For the text-containing cell, return its midpoint in (X, Y) coordinate format. 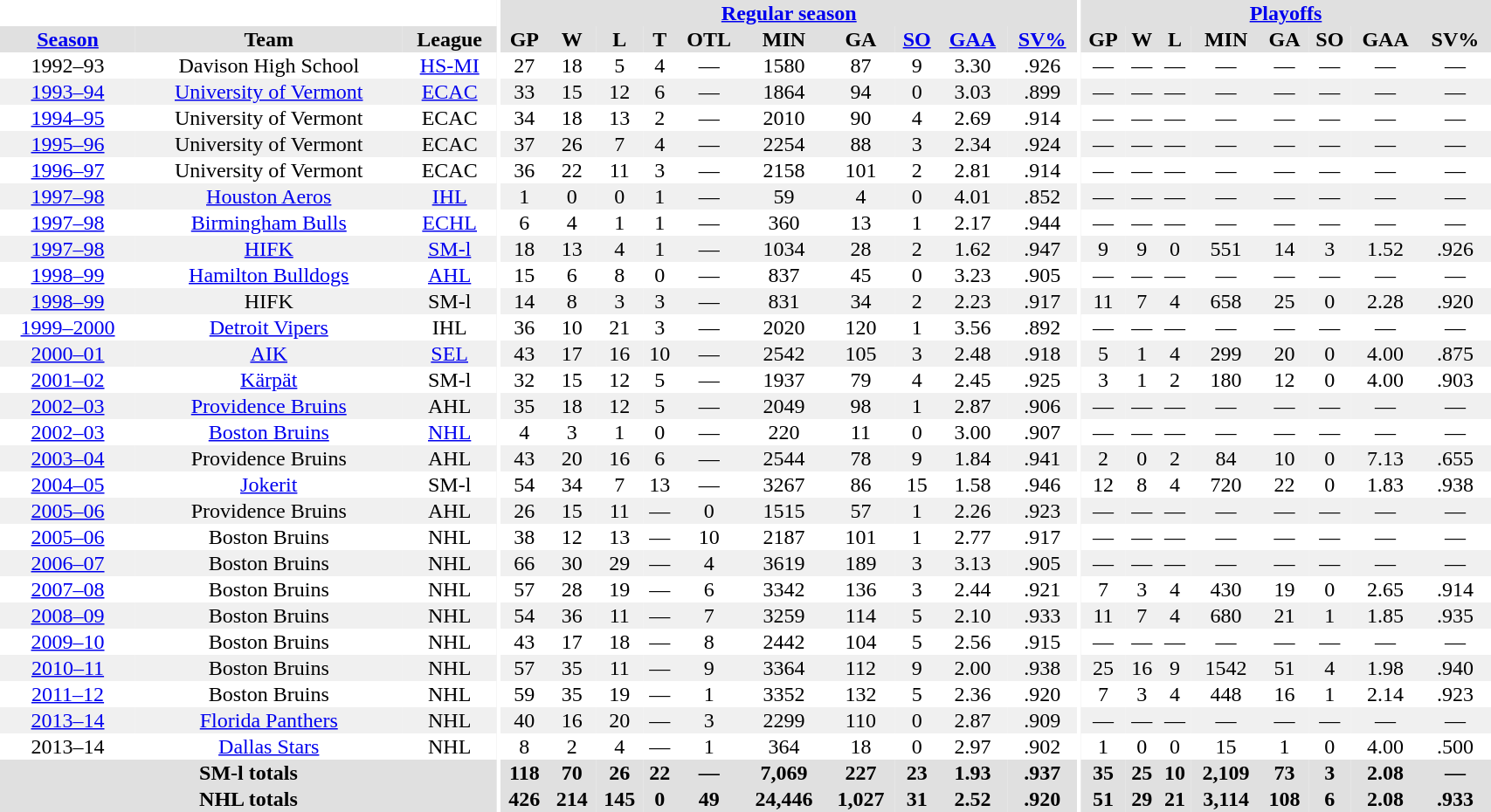
2007–08 (68, 589)
110 (861, 720)
27 (524, 65)
2004–05 (68, 485)
Florida Panthers (269, 720)
227 (861, 773)
Kärpät (269, 380)
2.23 (973, 301)
.907 (1043, 432)
.947 (1043, 249)
2010 (783, 118)
299 (1226, 354)
2.97 (973, 747)
3.30 (973, 65)
73 (1284, 773)
2.65 (1385, 589)
37 (524, 144)
180 (1226, 380)
1.85 (1385, 616)
2542 (783, 354)
1995–96 (68, 144)
132 (861, 694)
1992–93 (68, 65)
Team (269, 39)
3364 (783, 668)
2544 (783, 458)
2.14 (1385, 694)
837 (783, 275)
2.17 (973, 223)
3.03 (973, 92)
98 (861, 406)
SEL (449, 354)
2.36 (973, 694)
2010–11 (68, 668)
1993–94 (68, 92)
1.58 (973, 485)
League (449, 39)
7,069 (783, 773)
2011–12 (68, 694)
.875 (1455, 354)
.924 (1043, 144)
105 (861, 354)
AIK (269, 354)
2.77 (973, 537)
551 (1226, 249)
Playoffs (1286, 13)
426 (524, 799)
364 (783, 747)
86 (861, 485)
87 (861, 65)
.937 (1043, 773)
2299 (783, 720)
2.00 (973, 668)
45 (861, 275)
.903 (1455, 380)
120 (861, 327)
84 (1226, 458)
3352 (783, 694)
2.81 (973, 170)
1.52 (1385, 249)
2.48 (973, 354)
114 (861, 616)
.892 (1043, 327)
2049 (783, 406)
Season (68, 39)
360 (783, 223)
448 (1226, 694)
680 (1226, 616)
3.23 (973, 275)
104 (861, 642)
2.28 (1385, 301)
.500 (1455, 747)
136 (861, 589)
SM-l totals (248, 773)
90 (861, 118)
1034 (783, 249)
49 (709, 799)
4.01 (973, 196)
.899 (1043, 92)
1.98 (1385, 668)
3.56 (973, 327)
3.13 (973, 563)
831 (783, 301)
.852 (1043, 196)
66 (524, 563)
3267 (783, 485)
2001–02 (68, 380)
.946 (1043, 485)
.935 (1455, 616)
2000–01 (68, 354)
2187 (783, 537)
T (659, 39)
1515 (783, 511)
NHL totals (248, 799)
94 (861, 92)
23 (917, 773)
2254 (783, 144)
.906 (1043, 406)
2.10 (973, 616)
.944 (1043, 223)
Dallas Stars (269, 747)
2158 (783, 170)
.940 (1455, 668)
7.13 (1385, 458)
2008–09 (68, 616)
2.34 (973, 144)
1999–2000 (68, 327)
2.56 (973, 642)
.918 (1043, 354)
108 (1284, 799)
1.93 (973, 773)
3,114 (1226, 799)
88 (861, 144)
.909 (1043, 720)
1.62 (973, 249)
.941 (1043, 458)
Houston Aeros (269, 196)
220 (783, 432)
.921 (1043, 589)
24,446 (783, 799)
31 (917, 799)
3342 (783, 589)
2006–07 (68, 563)
1.83 (1385, 485)
720 (1226, 485)
3.00 (973, 432)
Jokerit (269, 485)
30 (572, 563)
33 (524, 92)
2.26 (973, 511)
1994–95 (68, 118)
2.52 (973, 799)
40 (524, 720)
38 (524, 537)
2003–04 (68, 458)
1580 (783, 65)
430 (1226, 589)
ECHL (449, 223)
.915 (1043, 642)
1.84 (973, 458)
118 (524, 773)
1864 (783, 92)
1,027 (861, 799)
145 (619, 799)
2.69 (973, 118)
.925 (1043, 380)
Davison High School (269, 65)
214 (572, 799)
2442 (783, 642)
2.45 (973, 380)
HS-MI (449, 65)
1996–97 (68, 170)
Detroit Vipers (269, 327)
658 (1226, 301)
70 (572, 773)
32 (524, 380)
1937 (783, 380)
Regular season (789, 13)
3619 (783, 563)
2020 (783, 327)
.655 (1455, 458)
1542 (1226, 668)
.902 (1043, 747)
79 (861, 380)
78 (861, 458)
2009–10 (68, 642)
Birmingham Bulls (269, 223)
2.44 (973, 589)
Hamilton Bulldogs (269, 275)
3259 (783, 616)
112 (861, 668)
189 (861, 563)
2,109 (1226, 773)
OTL (709, 39)
